From the cell containing the given text, extract its center point as [X, Y] coordinate. 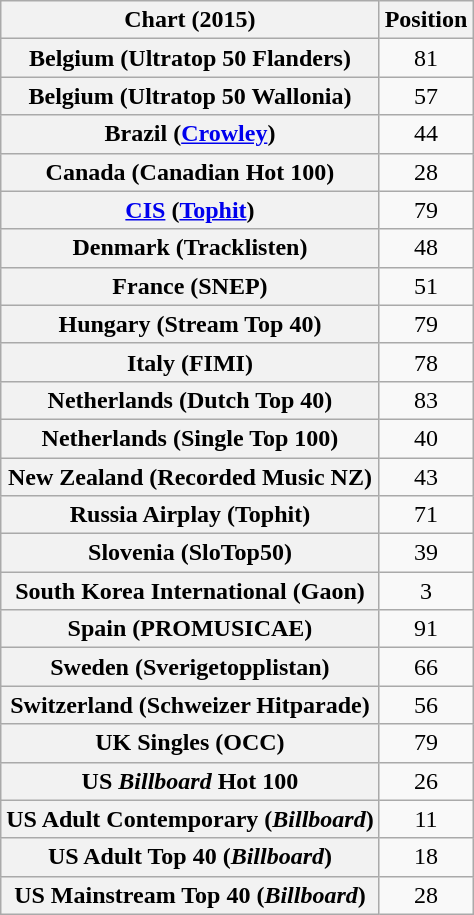
43 [426, 477]
66 [426, 667]
Spain (PROMUSICAE) [190, 629]
UK Singles (OCC) [190, 743]
57 [426, 96]
78 [426, 362]
26 [426, 781]
South Korea International (Gaon) [190, 591]
New Zealand (Recorded Music NZ) [190, 477]
81 [426, 58]
US Billboard Hot 100 [190, 781]
Russia Airplay (Tophit) [190, 515]
CIS (Tophit) [190, 210]
71 [426, 515]
US Adult Top 40 (Billboard) [190, 857]
Italy (FIMI) [190, 362]
US Mainstream Top 40 (Billboard) [190, 895]
3 [426, 591]
39 [426, 553]
83 [426, 400]
40 [426, 438]
56 [426, 705]
Switzerland (Schweizer Hitparade) [190, 705]
France (SNEP) [190, 286]
Canada (Canadian Hot 100) [190, 172]
18 [426, 857]
Denmark (Tracklisten) [190, 248]
51 [426, 286]
91 [426, 629]
Slovenia (SloTop50) [190, 553]
Sweden (Sverigetopplistan) [190, 667]
Hungary (Stream Top 40) [190, 324]
Chart (2015) [190, 20]
Belgium (Ultratop 50 Wallonia) [190, 96]
11 [426, 819]
Netherlands (Single Top 100) [190, 438]
44 [426, 134]
Position [426, 20]
Belgium (Ultratop 50 Flanders) [190, 58]
Brazil (Crowley) [190, 134]
US Adult Contemporary (Billboard) [190, 819]
Netherlands (Dutch Top 40) [190, 400]
48 [426, 248]
